Detect which cell encompasses the target text, then output its [X, Y] center coordinate. 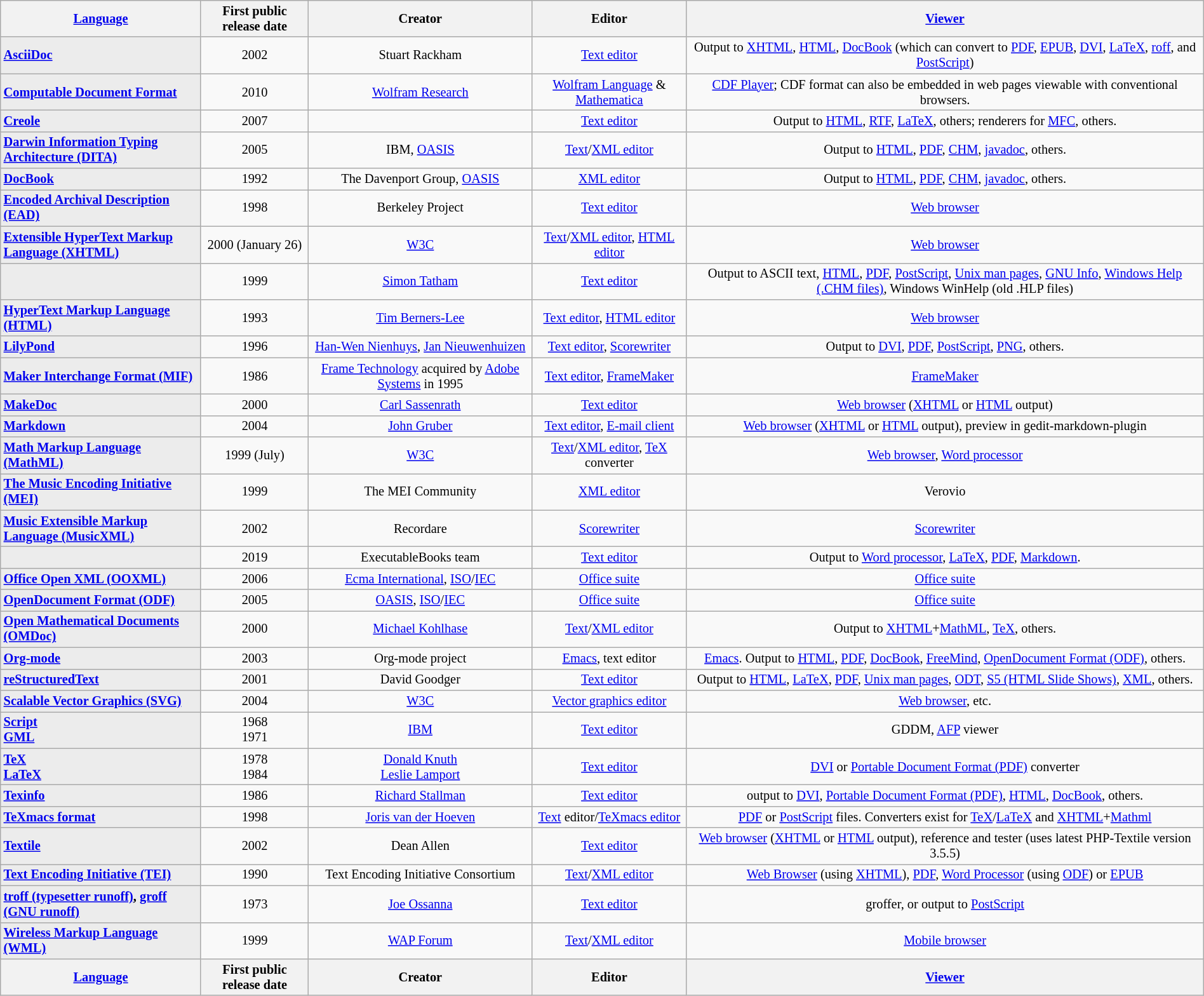
Dean Allen [420, 846]
Open Mathematical Documents (OMDoc) [101, 629]
John Gruber [420, 426]
output to DVI, Portable Document Format (PDF), HTML, DocBook, others. [945, 795]
1996 [254, 347]
Text editor, FrameMaker [610, 376]
OASIS, ISO/IEC [420, 600]
Text editor/TeXmacs editor [610, 817]
1993 [254, 318]
Richard Stallman [420, 795]
Text editor, HTML editor [610, 318]
Math Markup Language (MathML) [101, 455]
Text/XML editor, HTML editor [610, 245]
FrameMaker [945, 376]
David Goodger [420, 680]
LilyPond [101, 347]
Output to XHTML+MathML, TeX, others. [945, 629]
MakeDoc [101, 405]
2006 [254, 579]
troff (typesetter runoff), groff (GNU runoff) [101, 904]
Simon Tatham [420, 281]
1973 [254, 904]
The MEI Community [420, 492]
AsciiDoc [101, 55]
19681971 [254, 730]
Textile [101, 846]
Michael Kohlhase [420, 629]
Creole [101, 121]
Org-mode project [420, 658]
Wolfram Research [420, 92]
2001 [254, 680]
2010 [254, 92]
Mobile browser [945, 941]
DVI or Portable Document Format (PDF) converter [945, 767]
OpenDocument Format (ODF) [101, 600]
Darwin Information Typing Architecture (DITA) [101, 150]
Text Encoding Initiative Consortium [420, 875]
Recordare [420, 528]
Han-Wen Nienhuys, Jan Nieuwenhuizen [420, 347]
1992 [254, 179]
Markdown [101, 426]
IBM, OASIS [420, 150]
Output to ASCII text, HTML, PDF, PostScript, Unix man pages, GNU Info, Windows Help (.CHM files), Windows WinHelp (old .HLP files) [945, 281]
Office Open XML (OOXML) [101, 579]
The Music Encoding Initiative (MEI) [101, 492]
Text editor, E-mail client [610, 426]
Text Encoding Initiative (TEI) [101, 875]
Texinfo [101, 795]
TeXmacs format [101, 817]
ScriptGML [101, 730]
Output to HTML, RTF, LaTeX, others; renderers for MFC, others. [945, 121]
Web browser (XHTML or HTML output), reference and tester (uses latest PHP-Textile version 3.5.5) [945, 846]
1999 (July) [254, 455]
Org-mode [101, 658]
Berkeley Project [420, 208]
TeXLaTeX [101, 767]
Web Browser (using XHTML), PDF, Word Processor (using ODF) or EPUB [945, 875]
reStructuredText [101, 680]
Web browser, etc. [945, 701]
Emacs. Output to HTML, PDF, DocBook, FreeMind, OpenDocument Format (ODF), others. [945, 658]
IBM [420, 730]
HyperText Markup Language (HTML) [101, 318]
Output to HTML, LaTeX, PDF, Unix man pages, ODT, S5 (HTML Slide Shows), XML, others. [945, 680]
Wolfram Language & Mathematica [610, 92]
2007 [254, 121]
Carl Sassenrath [420, 405]
Ecma International, ISO/IEC [420, 579]
Joe Ossanna [420, 904]
Verovio [945, 492]
Tim Berners-Lee [420, 318]
2000 (January 26) [254, 245]
2003 [254, 658]
19781984 [254, 767]
Web browser (XHTML or HTML output), preview in gedit-markdown-plugin [945, 426]
Music Extensible Markup Language (MusicXML) [101, 528]
Output to XHTML, HTML, DocBook (which can convert to PDF, EPUB, DVI, LaTeX, roff, and PostScript) [945, 55]
1990 [254, 875]
Web browser, Word processor [945, 455]
Output to Word processor, LaTeX, PDF, Markdown. [945, 557]
WAP Forum [420, 941]
Extensible HyperText Markup Language (XHTML) [101, 245]
Vector graphics editor [610, 701]
2019 [254, 557]
groffer, or output to PostScript [945, 904]
PDF or PostScript files. Converters exist for TeX/LaTeX and XHTML+Mathml [945, 817]
Joris van der Hoeven [420, 817]
Computable Document Format [101, 92]
ExecutableBooks team [420, 557]
Stuart Rackham [420, 55]
Maker Interchange Format (MIF) [101, 376]
Web browser (XHTML or HTML output) [945, 405]
Text/XML editor, TeX converter [610, 455]
GDDM, AFP viewer [945, 730]
Wireless Markup Language (WML) [101, 941]
DocBook [101, 179]
CDF Player; CDF format can also be embedded in web pages viewable with conventional browsers. [945, 92]
Donald KnuthLeslie Lamport [420, 767]
Scalable Vector Graphics (SVG) [101, 701]
Frame Technology acquired by Adobe Systems in 1995 [420, 376]
The Davenport Group, OASIS [420, 179]
Output to DVI, PDF, PostScript, PNG, others. [945, 347]
Emacs, text editor [610, 658]
Encoded Archival Description (EAD) [101, 208]
Text editor, Scorewriter [610, 347]
